Scan for the cell matching the given text and deliver its (X, Y) coordinate at center. 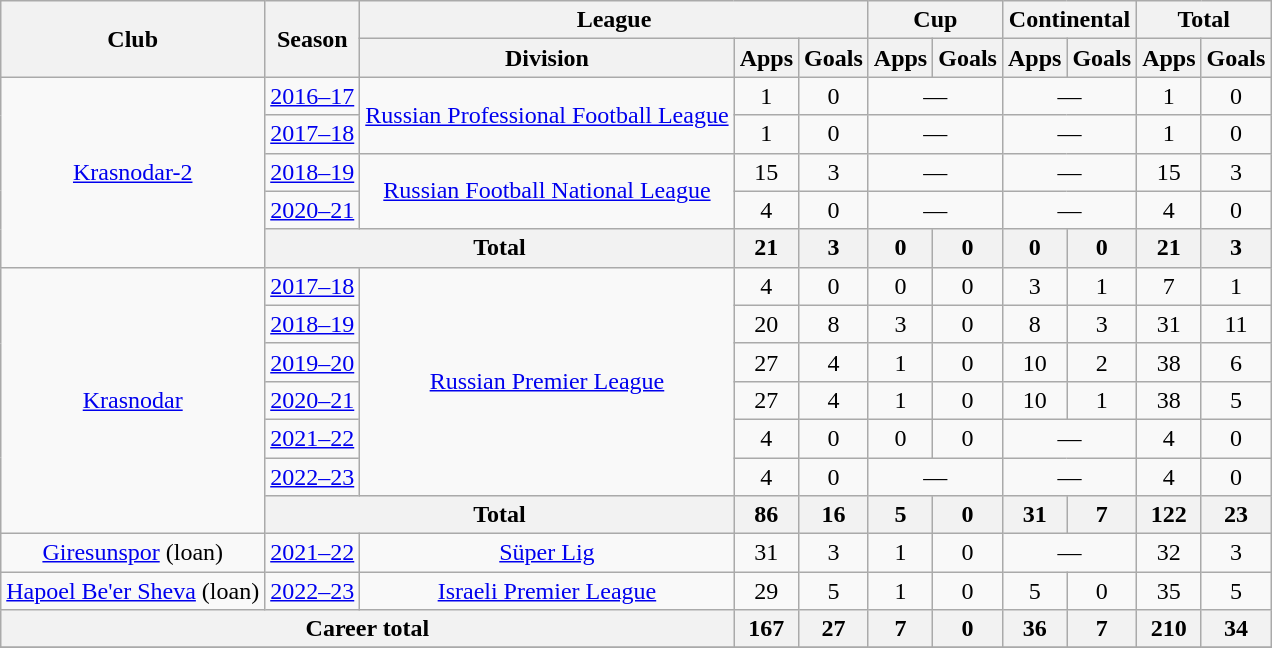
Giresunspor (loan) (133, 553)
Division (547, 58)
Krasnodar-2 (133, 172)
League (614, 20)
20 (766, 324)
32 (1169, 553)
210 (1169, 629)
36 (1034, 629)
Career total (368, 629)
34 (1236, 629)
Continental (1069, 20)
Russian Professional Football League (547, 115)
Süper Lig (547, 553)
16 (834, 515)
Cup (935, 20)
Russian Premier League (547, 381)
Hapoel Be'er Sheva (loan) (133, 591)
Club (133, 39)
2019–20 (312, 362)
11 (1236, 324)
23 (1236, 515)
122 (1169, 515)
Season (312, 39)
86 (766, 515)
Krasnodar (133, 400)
2016–17 (312, 96)
Israeli Premier League (547, 591)
Russian Football National League (547, 191)
6 (1236, 362)
35 (1169, 591)
167 (766, 629)
29 (766, 591)
2 (1102, 362)
